Output the (X, Y) coordinate of the center of the cell containing the given text.  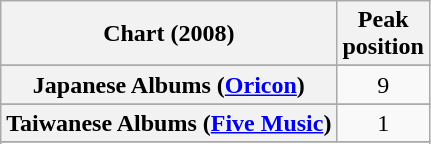
Japanese Albums (Oricon) (169, 85)
Taiwanese Albums (Five Music) (169, 123)
1 (383, 123)
Peakposition (383, 34)
9 (383, 85)
Chart (2008) (169, 34)
